From the cell containing the given text, extract its center point as [x, y] coordinate. 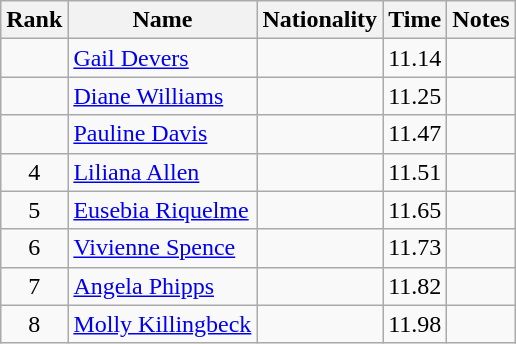
8 [34, 324]
Gail Devers [162, 58]
Pauline Davis [162, 134]
Diane Williams [162, 96]
11.73 [415, 248]
11.82 [415, 286]
Notes [481, 20]
11.65 [415, 210]
7 [34, 286]
11.14 [415, 58]
Name [162, 20]
11.47 [415, 134]
Angela Phipps [162, 286]
11.98 [415, 324]
4 [34, 172]
Time [415, 20]
5 [34, 210]
Molly Killingbeck [162, 324]
11.51 [415, 172]
Rank [34, 20]
Eusebia Riquelme [162, 210]
Vivienne Spence [162, 248]
Liliana Allen [162, 172]
6 [34, 248]
Nationality [320, 20]
11.25 [415, 96]
